Scan for the cell matching the given text and deliver its [x, y] coordinate at center. 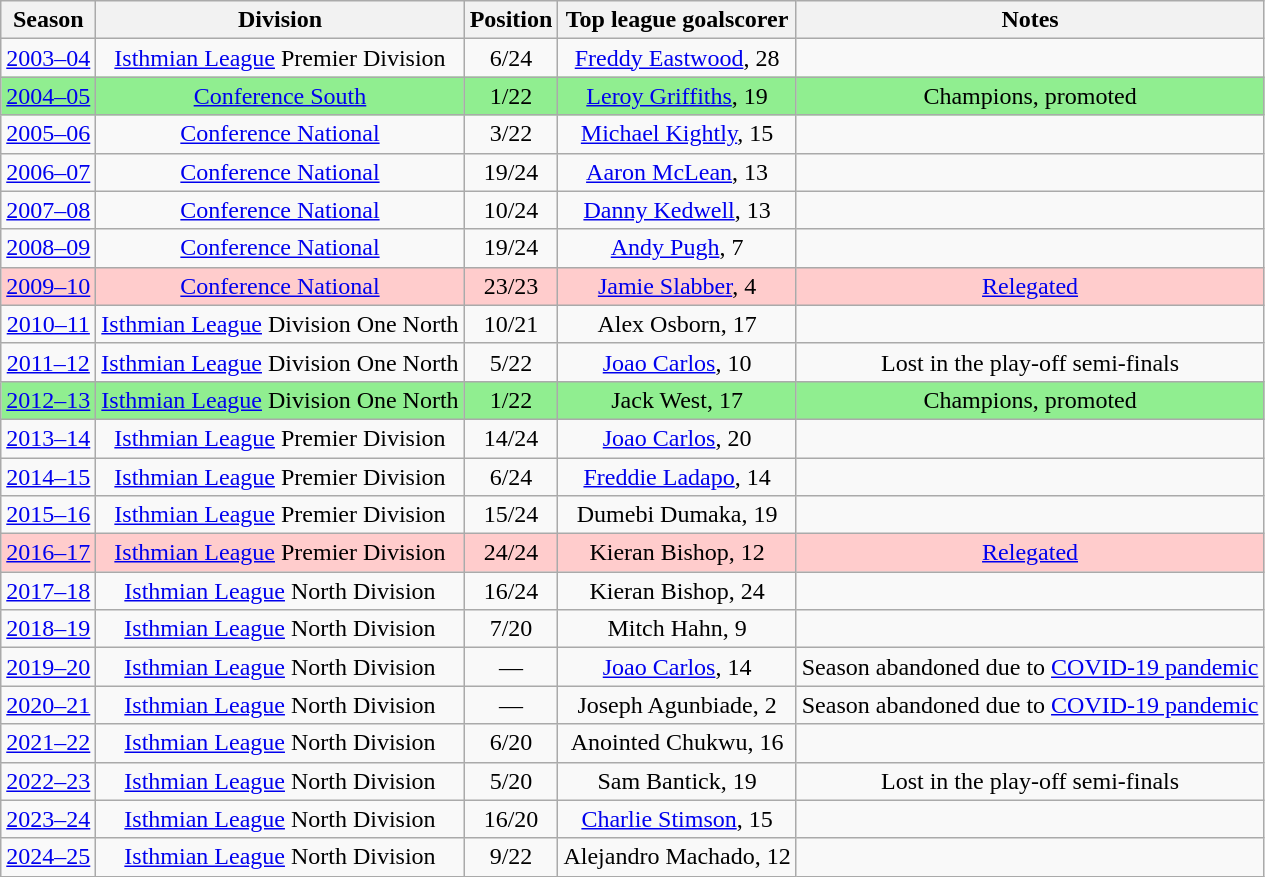
2017–18 [48, 591]
Joseph Agunbiade, 2 [677, 705]
Dumebi Dumaka, 19 [677, 515]
Anointed Chukwu, 16 [677, 743]
10/24 [511, 210]
5/22 [511, 362]
2008–09 [48, 248]
2005–06 [48, 134]
6/20 [511, 743]
2014–15 [48, 477]
7/20 [511, 629]
Alejandro Machado, 12 [677, 857]
2006–07 [48, 172]
2021–22 [48, 743]
Conference South [280, 96]
23/23 [511, 286]
Alex Osborn, 17 [677, 324]
Andy Pugh, 7 [677, 248]
16/20 [511, 819]
2004–05 [48, 96]
3/22 [511, 134]
Position [511, 20]
Freddie Ladapo, 14 [677, 477]
Freddy Eastwood, 28 [677, 58]
Charlie Stimson, 15 [677, 819]
2012–13 [48, 400]
2011–12 [48, 362]
Michael Kightly, 15 [677, 134]
14/24 [511, 438]
2010–11 [48, 324]
2007–08 [48, 210]
Aaron McLean, 13 [677, 172]
2022–23 [48, 781]
Kieran Bishop, 12 [677, 553]
Mitch Hahn, 9 [677, 629]
Division [280, 20]
2013–14 [48, 438]
9/22 [511, 857]
5/20 [511, 781]
2024–25 [48, 857]
Joao Carlos, 14 [677, 667]
24/24 [511, 553]
10/21 [511, 324]
Leroy Griffiths, 19 [677, 96]
Kieran Bishop, 24 [677, 591]
16/24 [511, 591]
Joao Carlos, 20 [677, 438]
Notes [1030, 20]
Sam Bantick, 19 [677, 781]
2019–20 [48, 667]
Jack West, 17 [677, 400]
Top league goalscorer [677, 20]
Season [48, 20]
Jamie Slabber, 4 [677, 286]
2023–24 [48, 819]
2020–21 [48, 705]
Joao Carlos, 10 [677, 362]
15/24 [511, 515]
Danny Kedwell, 13 [677, 210]
2018–19 [48, 629]
2016–17 [48, 553]
2015–16 [48, 515]
2003–04 [48, 58]
2009–10 [48, 286]
